From the cell containing the given text, extract its center point as [X, Y] coordinate. 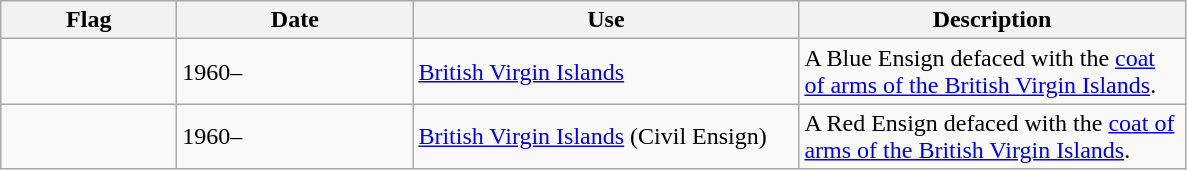
A Blue Ensign defaced with the coat of arms of the British Virgin Islands. [992, 72]
Use [606, 20]
Description [992, 20]
Flag [89, 20]
Date [295, 20]
British Virgin Islands [606, 72]
British Virgin Islands (Civil Ensign) [606, 136]
A Red Ensign defaced with the coat of arms of the British Virgin Islands. [992, 136]
